For the text-containing cell, return its midpoint in [X, Y] coordinate format. 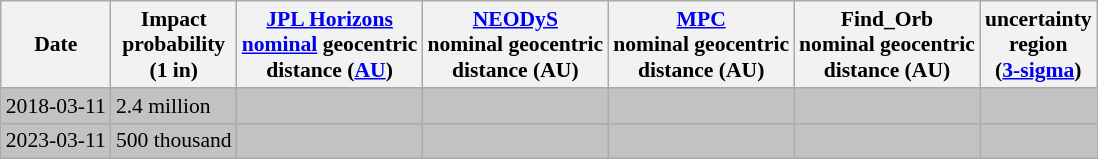
500 thousand [174, 141]
2018-03-11 [56, 106]
JPL Horizonsnominal geocentricdistance (AU) [330, 44]
2023-03-11 [56, 141]
MPCnominal geocentricdistance (AU) [701, 44]
2.4 million [174, 106]
Date [56, 44]
NEODySnominal geocentricdistance (AU) [515, 44]
Impactprobability(1 in) [174, 44]
Find_Orbnominal geocentricdistance (AU) [887, 44]
uncertaintyregion(3-sigma) [1038, 44]
